For the text-containing cell, return its midpoint in [X, Y] coordinate format. 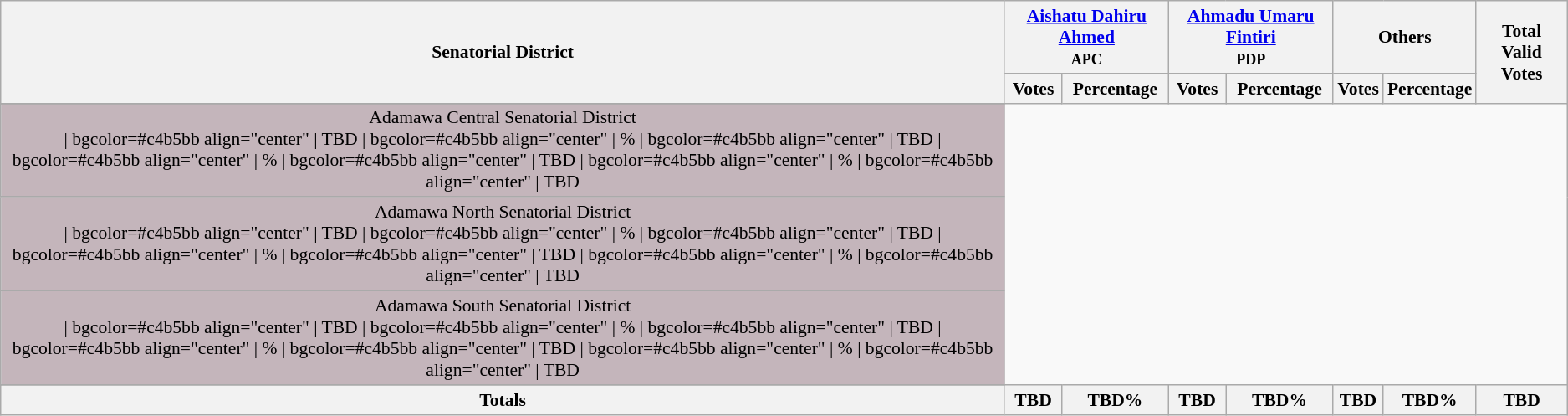
Senatorial District [503, 52]
Total Valid Votes [1521, 52]
Totals [503, 400]
Aishatu Dahiru AhmedAPC [1086, 37]
Others [1405, 37]
Ahmadu Umaru FintiriPDP [1251, 37]
